Provide the (X, Y) coordinate of the cell's center where the given text is located.  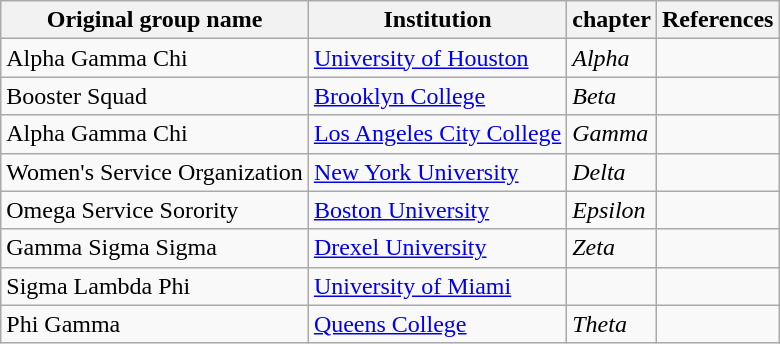
Original group name (155, 20)
Women's Service Organization (155, 172)
chapter (612, 20)
Drexel University (437, 248)
Sigma Lambda Phi (155, 286)
Theta (612, 324)
Queens College (437, 324)
Brooklyn College (437, 96)
Institution (437, 20)
Gamma (612, 134)
Boston University (437, 210)
Los Angeles City College (437, 134)
Booster Squad (155, 96)
References (718, 20)
University of Houston (437, 58)
Delta (612, 172)
New York University (437, 172)
Phi Gamma (155, 324)
Zeta (612, 248)
Omega Service Sorority (155, 210)
Beta (612, 96)
University of Miami (437, 286)
Alpha (612, 58)
Epsilon (612, 210)
Gamma Sigma Sigma (155, 248)
